Search for the cell housing the specified text and yield its [X, Y] center coordinate. 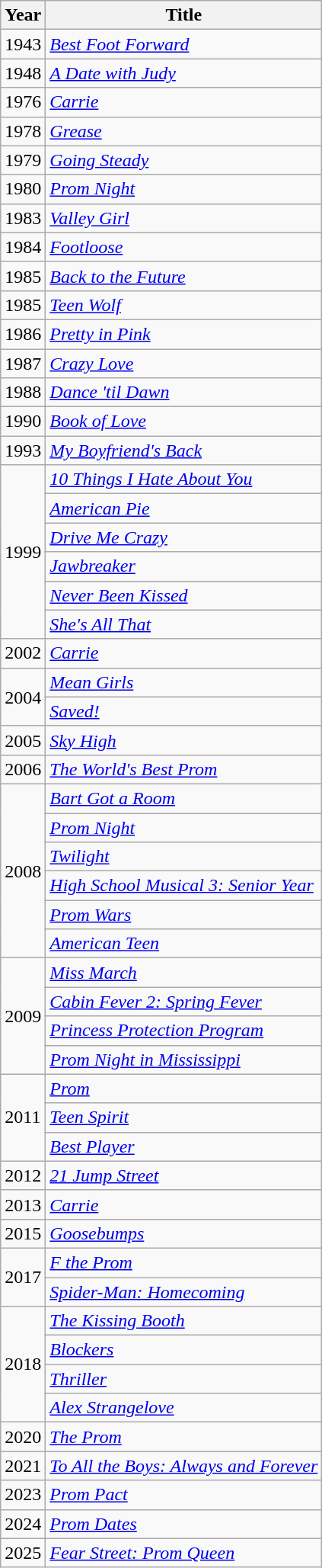
2004 [23, 697]
1984 [23, 247]
2002 [23, 653]
Grease [184, 131]
Prom [184, 1089]
Mean Girls [184, 682]
High School Musical 3: Senior Year [184, 886]
Thriller [184, 1379]
Saved! [184, 711]
Drive Me Crazy [184, 537]
Year [23, 15]
Valley Girl [184, 218]
1983 [23, 218]
Crazy Love [184, 364]
2015 [23, 1233]
Prom Dates [184, 1524]
Prom Pact [184, 1495]
American Pie [184, 508]
2005 [23, 740]
Jawbreaker [184, 566]
2008 [23, 871]
Teen Wolf [184, 305]
Princess Protection Program [184, 1031]
Best Foot Forward [184, 44]
American Teen [184, 944]
Goosebumps [184, 1233]
Prom Night in Mississippi [184, 1060]
10 Things I Hate About You [184, 479]
Title [184, 15]
2024 [23, 1524]
Back to the Future [184, 276]
Blockers [184, 1350]
2013 [23, 1204]
1986 [23, 334]
Never Been Kissed [184, 595]
2025 [23, 1553]
1993 [23, 451]
2023 [23, 1495]
2017 [23, 1277]
Pretty in Pink [184, 334]
Fear Street: Prom Queen [184, 1553]
1976 [23, 102]
The World's Best Prom [184, 769]
21 Jump Street [184, 1175]
2018 [23, 1364]
Footloose [184, 247]
A Date with Judy [184, 73]
2021 [23, 1466]
My Boyfriend's Back [184, 451]
Prom Wars [184, 915]
2020 [23, 1437]
Bart Got a Room [184, 798]
Book of Love [184, 422]
2012 [23, 1175]
Miss March [184, 973]
F the Prom [184, 1262]
1987 [23, 364]
2009 [23, 1016]
To All the Boys: Always and Forever [184, 1466]
1979 [23, 160]
1943 [23, 44]
1980 [23, 189]
Cabin Fever 2: Spring Fever [184, 1002]
Sky High [184, 740]
The Kissing Booth [184, 1321]
Twilight [184, 857]
1999 [23, 552]
She's All That [184, 624]
Alex Strangelove [184, 1408]
Dance 'til Dawn [184, 393]
Spider-Man: Homecoming [184, 1292]
1948 [23, 73]
Going Steady [184, 160]
1990 [23, 422]
Best Player [184, 1146]
2011 [23, 1117]
Teen Spirit [184, 1117]
The Prom [184, 1437]
1988 [23, 393]
2006 [23, 769]
1978 [23, 131]
